Find where the given text appears and provide that cell's center as [X, Y] coordinate. 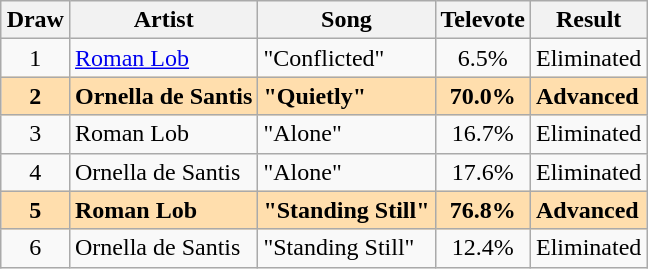
Draw [35, 20]
Televote [482, 20]
"Conflicted" [346, 58]
16.7% [482, 134]
70.0% [482, 96]
76.8% [482, 210]
17.6% [482, 172]
6 [35, 248]
Song [346, 20]
Result [589, 20]
"Quietly" [346, 96]
Artist [163, 20]
2 [35, 96]
6.5% [482, 58]
3 [35, 134]
5 [35, 210]
4 [35, 172]
12.4% [482, 248]
1 [35, 58]
